Return the (x, y) coordinate for the center point of the cell that contains the specified text.  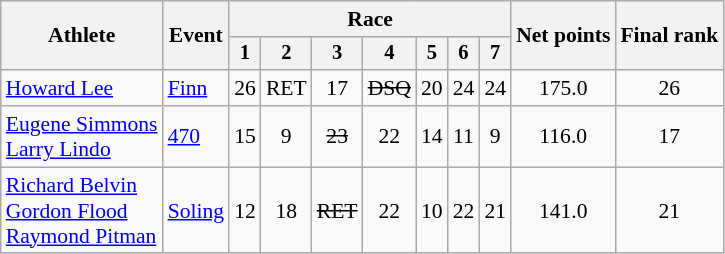
11 (464, 136)
Net points (563, 36)
Event (196, 36)
3 (338, 54)
Richard Belvin Gordon Flood Raymond Pitman (82, 210)
10 (432, 210)
Finn (196, 88)
12 (245, 210)
7 (495, 54)
14 (432, 136)
Athlete (82, 36)
470 (196, 136)
175.0 (563, 88)
Final rank (669, 36)
18 (286, 210)
5 (432, 54)
DSQ (390, 88)
1 (245, 54)
141.0 (563, 210)
2 (286, 54)
23 (338, 136)
Race (370, 19)
20 (432, 88)
4 (390, 54)
15 (245, 136)
6 (464, 54)
116.0 (563, 136)
Eugene Simmons Larry Lindo (82, 136)
Soling (196, 210)
Howard Lee (82, 88)
